From the cell containing the given text, extract its center point as [x, y] coordinate. 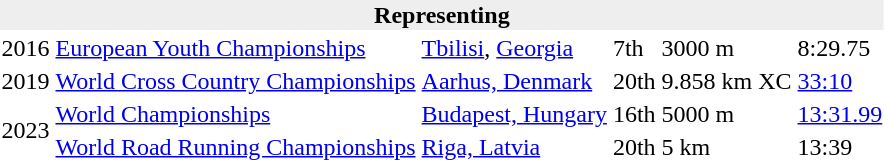
16th [634, 114]
Tbilisi, Georgia [514, 48]
20th [634, 81]
World Cross Country Championships [236, 81]
Aarhus, Denmark [514, 81]
9.858 km XC [726, 81]
7th [634, 48]
World Championships [236, 114]
5000 m [726, 114]
13:31.99 [840, 114]
2016 [26, 48]
3000 m [726, 48]
European Youth Championships [236, 48]
Representing [442, 15]
2019 [26, 81]
33:10 [840, 81]
Budapest, Hungary [514, 114]
8:29.75 [840, 48]
